Locate the cell with the specified text and output its [x, y] center coordinate. 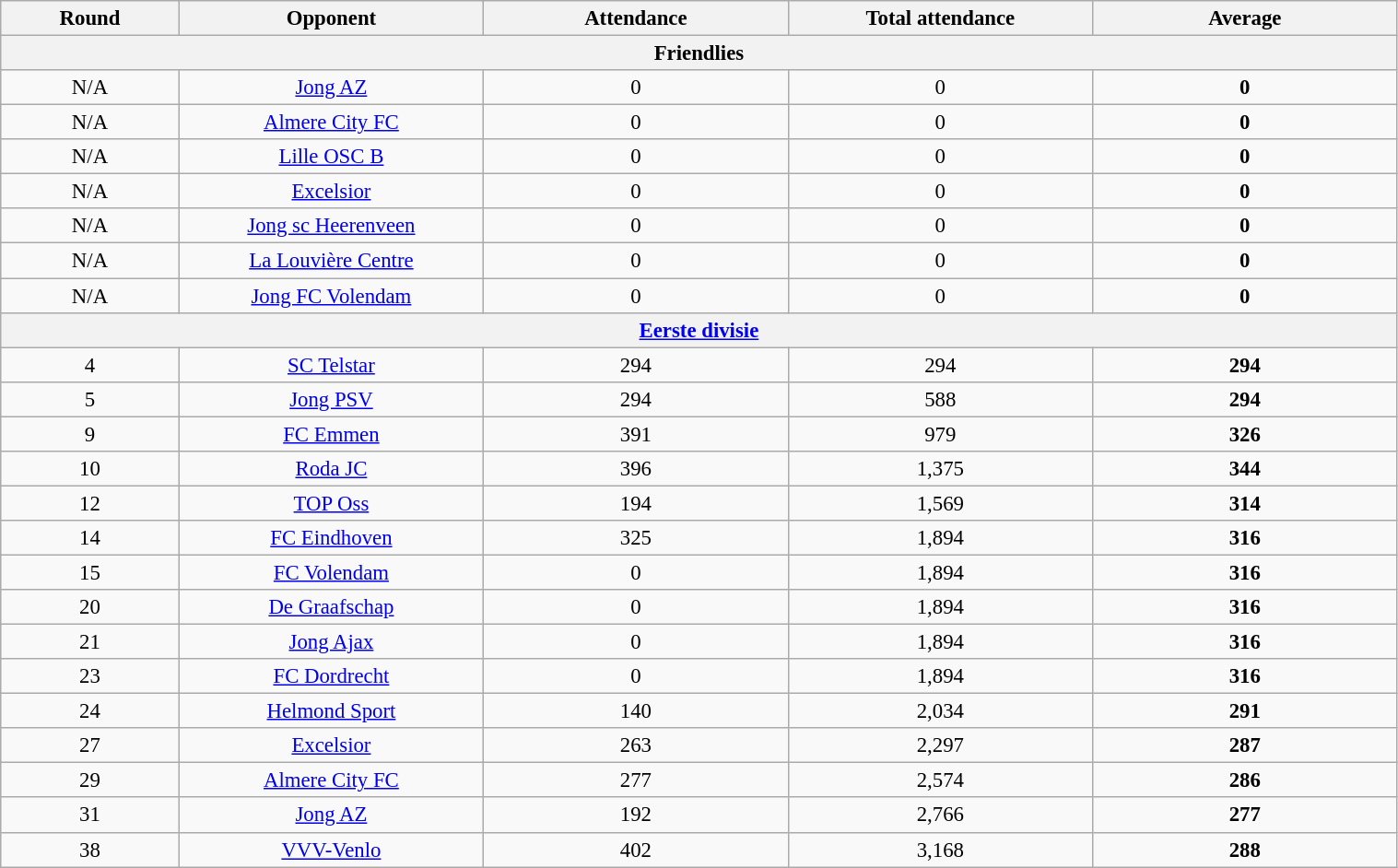
Jong sc Heerenveen [331, 226]
12 [90, 503]
FC Volendam [331, 572]
2,034 [940, 711]
21 [90, 642]
VVV-Venlo [331, 850]
326 [1245, 434]
4 [90, 365]
FC Eindhoven [331, 538]
2,574 [940, 780]
291 [1245, 711]
FC Emmen [331, 434]
Round [90, 18]
15 [90, 572]
194 [636, 503]
325 [636, 538]
Lille OSC B [331, 157]
344 [1245, 469]
27 [90, 745]
De Graafschap [331, 607]
24 [90, 711]
14 [90, 538]
396 [636, 469]
Helmond Sport [331, 711]
Jong PSV [331, 399]
588 [940, 399]
402 [636, 850]
314 [1245, 503]
Eerste divisie [699, 330]
391 [636, 434]
Attendance [636, 18]
192 [636, 815]
38 [90, 850]
La Louvière Centre [331, 261]
29 [90, 780]
2,297 [940, 745]
Roda JC [331, 469]
1,569 [940, 503]
288 [1245, 850]
TOP Oss [331, 503]
Opponent [331, 18]
1,375 [940, 469]
Friendlies [699, 53]
287 [1245, 745]
9 [90, 434]
20 [90, 607]
140 [636, 711]
263 [636, 745]
FC Dordrecht [331, 676]
5 [90, 399]
Total attendance [940, 18]
23 [90, 676]
31 [90, 815]
Average [1245, 18]
979 [940, 434]
Jong FC Volendam [331, 296]
3,168 [940, 850]
10 [90, 469]
Jong Ajax [331, 642]
286 [1245, 780]
2,766 [940, 815]
SC Telstar [331, 365]
